Search for the cell housing the specified text and yield its [x, y] center coordinate. 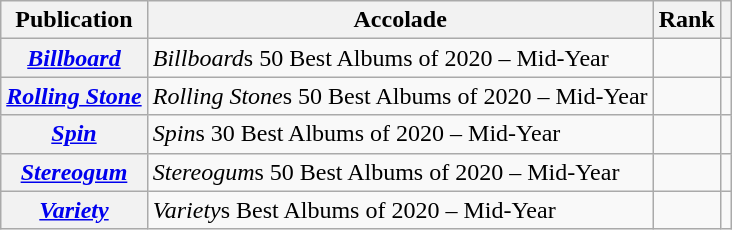
Varietys Best Albums of 2020 – Mid-Year [400, 210]
Stereogums 50 Best Albums of 2020 – Mid-Year [400, 172]
Spin [74, 134]
Spins 30 Best Albums of 2020 – Mid-Year [400, 134]
Rank [686, 20]
Billboard [74, 58]
Rolling Stone [74, 96]
Variety [74, 210]
Stereogum [74, 172]
Accolade [400, 20]
Publication [74, 20]
Rolling Stones 50 Best Albums of 2020 – Mid-Year [400, 96]
Billboards 50 Best Albums of 2020 – Mid-Year [400, 58]
